Identify which cell holds the provided text, then report its (x, y) central coordinate. 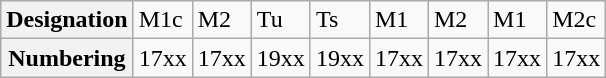
M2c (576, 20)
Ts (340, 20)
Numbering (67, 58)
Designation (67, 20)
M1c (162, 20)
Tu (280, 20)
